From the cell containing the given text, extract its center point as [X, Y] coordinate. 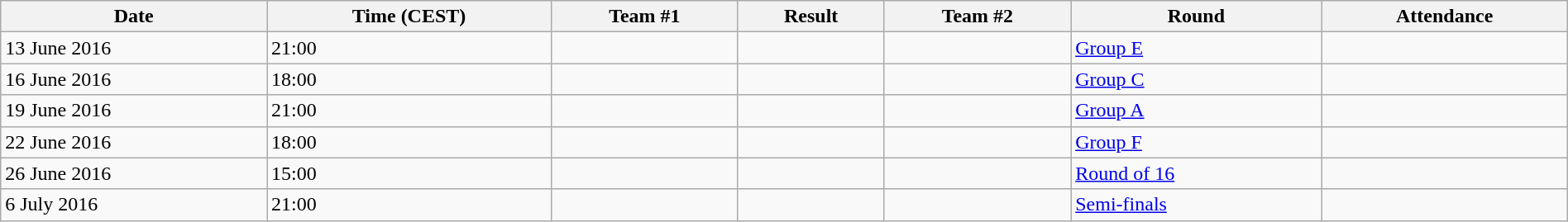
Date [134, 17]
Team #2 [978, 17]
Group F [1196, 142]
Group E [1196, 48]
Semi-finals [1196, 205]
6 July 2016 [134, 205]
Group A [1196, 111]
19 June 2016 [134, 111]
Round [1196, 17]
13 June 2016 [134, 48]
22 June 2016 [134, 142]
16 June 2016 [134, 79]
Team #1 [645, 17]
Result [810, 17]
Group C [1196, 79]
Attendance [1444, 17]
Time (CEST) [409, 17]
Round of 16 [1196, 173]
15:00 [409, 173]
26 June 2016 [134, 173]
